Search for the cell housing the specified text and yield its [X, Y] center coordinate. 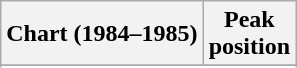
Chart (1984–1985) [102, 34]
Peakposition [249, 34]
